Find where the given text appears and provide that cell's center as [X, Y] coordinate. 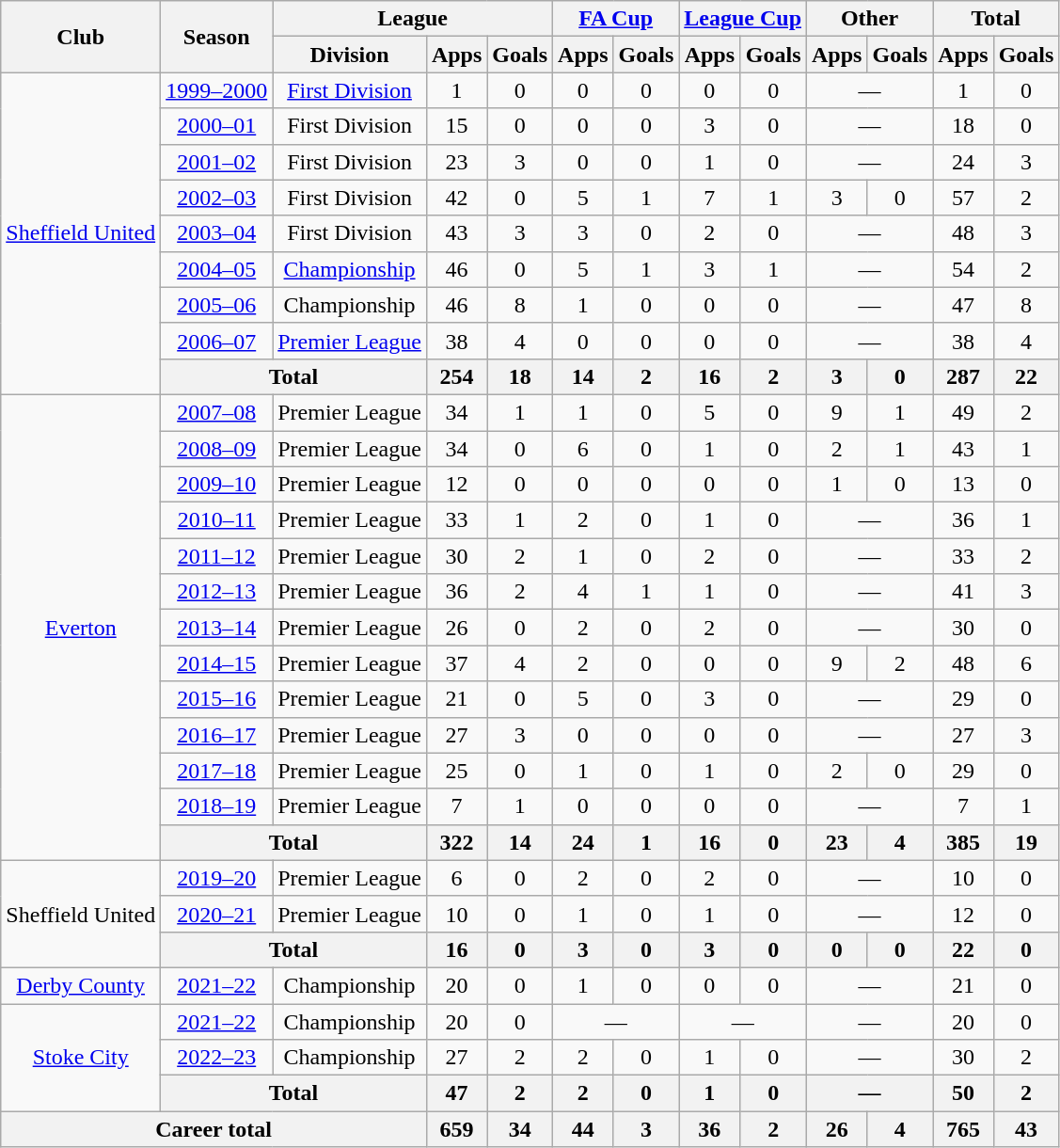
2022–23 [216, 1058]
2005–06 [216, 305]
Everton [81, 627]
659 [456, 1129]
25 [456, 771]
385 [963, 842]
Division [350, 55]
League Cup [743, 19]
322 [456, 842]
2006–07 [216, 341]
2002–03 [216, 198]
Career total [214, 1129]
41 [963, 592]
2007–08 [216, 412]
2003–04 [216, 233]
44 [583, 1129]
54 [963, 269]
2020–21 [216, 914]
42 [456, 198]
Season [216, 37]
Derby County [81, 985]
37 [456, 663]
15 [456, 126]
FA Cup [616, 19]
50 [963, 1093]
2017–18 [216, 771]
League [413, 19]
765 [963, 1129]
19 [1026, 842]
2011–12 [216, 556]
1999–2000 [216, 90]
Club [81, 37]
57 [963, 198]
2018–19 [216, 806]
Other [870, 19]
2008–09 [216, 449]
2015–16 [216, 699]
2019–20 [216, 878]
2012–13 [216, 592]
254 [456, 376]
2001–02 [216, 162]
2004–05 [216, 269]
2010–11 [216, 520]
2000–01 [216, 126]
287 [963, 376]
49 [963, 412]
2014–15 [216, 663]
2016–17 [216, 735]
Stoke City [81, 1057]
2009–10 [216, 485]
13 [963, 485]
2013–14 [216, 628]
